Return the [X, Y] coordinate for the center point of the cell that contains the specified text.  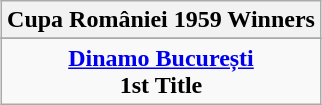
Dinamo București1st Title [162, 72]
Cupa României 1959 Winners [162, 20]
